From the cell containing the given text, extract its center point as (x, y) coordinate. 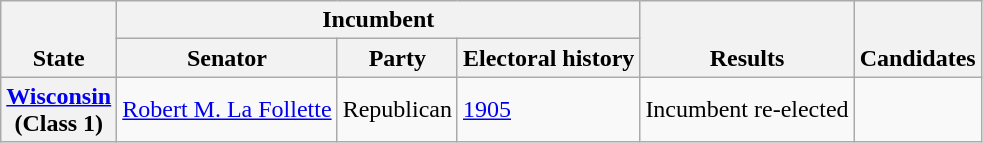
Candidates (918, 39)
Results (747, 39)
1905 (548, 110)
Robert M. La Follette (227, 110)
Incumbent re-elected (747, 110)
State (59, 39)
Republican (397, 110)
Wisconsin(Class 1) (59, 110)
Incumbent (378, 20)
Party (397, 58)
Electoral history (548, 58)
Senator (227, 58)
